Detect which cell encompasses the target text, then output its (X, Y) center coordinate. 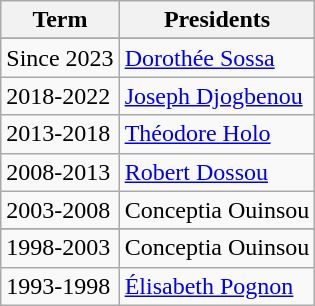
Élisabeth Pognon (217, 286)
Robert Dossou (217, 172)
2013-2018 (60, 134)
1993-1998 (60, 286)
2003-2008 (60, 210)
Dorothée Sossa (217, 58)
1998-2003 (60, 248)
Term (60, 20)
2018-2022 (60, 96)
Théodore Holo (217, 134)
Joseph Djogbenou (217, 96)
Presidents (217, 20)
2008-2013 (60, 172)
Since 2023 (60, 58)
